Detect which cell encompasses the target text, then output its [X, Y] center coordinate. 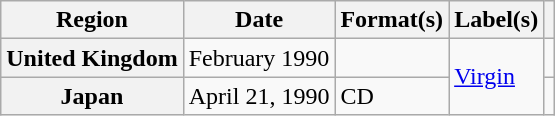
Format(s) [392, 20]
Label(s) [496, 20]
Date [259, 20]
CD [392, 96]
Region [92, 20]
April 21, 1990 [259, 96]
February 1990 [259, 58]
Virgin [496, 77]
United Kingdom [92, 58]
Japan [92, 96]
